Return the (x, y) coordinate for the center point of the cell that contains the specified text.  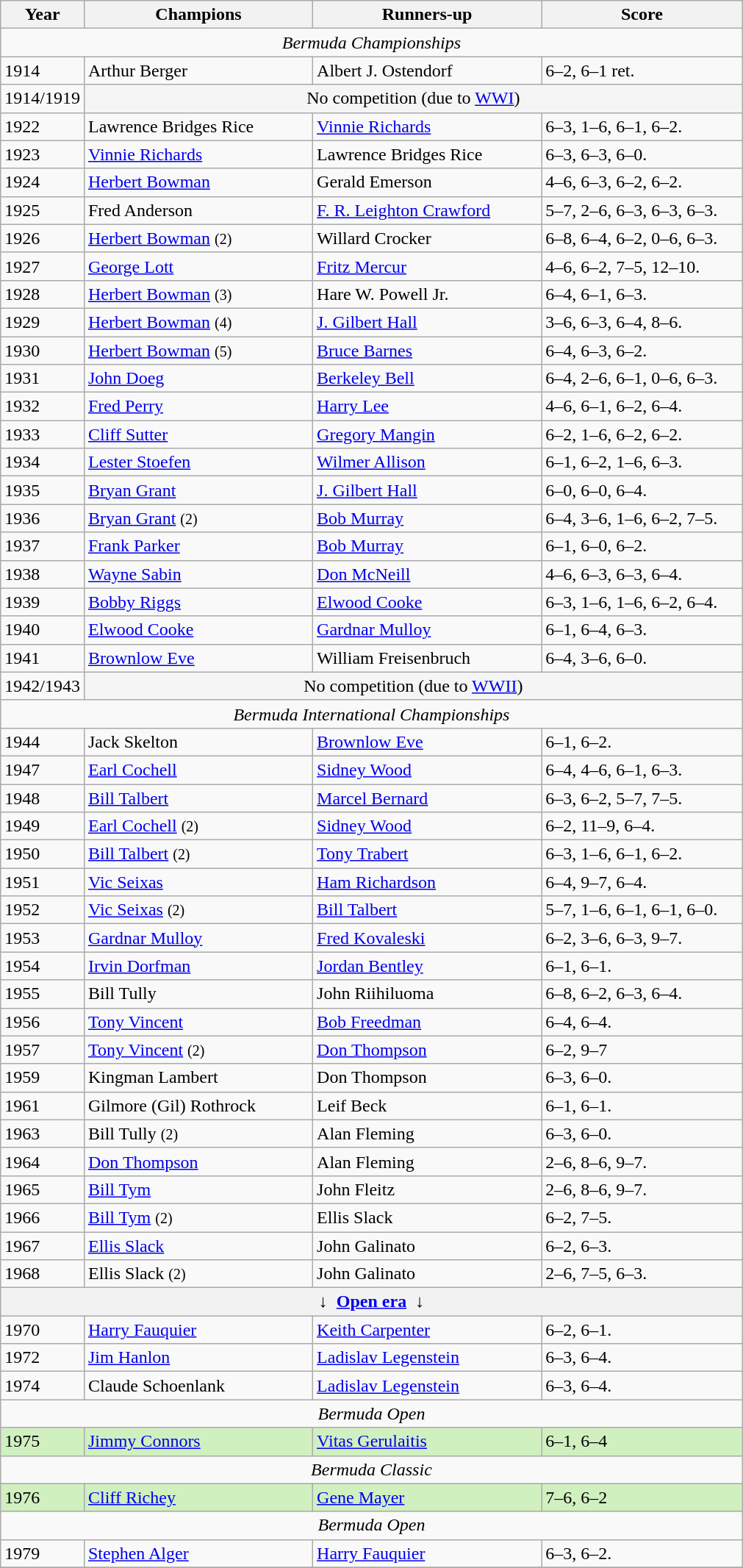
Ellis Slack (2) (198, 1274)
4–6, 6–1, 6–2, 6–4. (642, 407)
6–0, 6–0, 6–4. (642, 490)
6–4, 3–6, 1–6, 6–2, 7–5. (642, 518)
4–6, 6–2, 7–5, 12–10. (642, 266)
6–4, 6–3, 6–2. (642, 351)
Tony Vincent (198, 1022)
6–1, 6–4, 6–3. (642, 630)
Vitas Gerulaitis (428, 1442)
Bermuda Championships (372, 43)
Bill Tully (198, 994)
6–2, 9–7 (642, 1050)
4–6, 6–3, 6–2, 6–2. (642, 182)
Bob Freedman (428, 1022)
1925 (43, 210)
Bryan Grant (198, 490)
1930 (43, 351)
2–6, 7–5, 6–3. (642, 1274)
1928 (43, 294)
6–2, 3–6, 6–3, 9–7. (642, 938)
1924 (43, 182)
1935 (43, 490)
Gerald Emerson (428, 182)
1938 (43, 574)
1931 (43, 379)
6–2, 1–6, 6–2, 6–2. (642, 434)
Cliff Richey (198, 1497)
6–2, 6–3. (642, 1246)
1954 (43, 966)
Bill Tym (2) (198, 1217)
Albert J. Ostendorf (428, 71)
6–2, 7–5. (642, 1217)
1975 (43, 1442)
1950 (43, 854)
6–4, 2–6, 6–1, 0–6, 6–3. (642, 379)
1976 (43, 1497)
6–4, 4–6, 6–1, 6–3. (642, 770)
Tony Vincent (2) (198, 1050)
Arthur Berger (198, 71)
1929 (43, 322)
Herbert Bowman (3) (198, 294)
1934 (43, 462)
6–8, 6–2, 6–3, 6–4. (642, 994)
1959 (43, 1078)
No competition (due to WWI) (413, 99)
Bill Talbert (2) (198, 854)
6–4, 6–1, 6–3. (642, 294)
1914/1919 (43, 99)
Score (642, 15)
1941 (43, 658)
Fred Anderson (198, 210)
6–3, 6–2, 5–7, 7–5. (642, 798)
Bill Tym (198, 1189)
F. R. Leighton Crawford (428, 210)
1939 (43, 602)
Wayne Sabin (198, 574)
1922 (43, 126)
Earl Cochell (198, 770)
Willard Crocker (428, 238)
6–2, 6–1 ret. (642, 71)
Kingman Lambert (198, 1078)
1937 (43, 546)
Irvin Dorfman (198, 966)
1949 (43, 826)
Bill Tully (2) (198, 1134)
6–1, 6–0, 6–2. (642, 546)
1968 (43, 1274)
6–4, 6–4. (642, 1022)
Ham Richardson (428, 882)
Herbert Bowman (5) (198, 351)
1914 (43, 71)
Gilmore (Gil) Rothrock (198, 1106)
Bobby Riggs (198, 602)
1970 (43, 1330)
1940 (43, 630)
No competition (due to WWII) (413, 686)
1963 (43, 1134)
1927 (43, 266)
1972 (43, 1358)
Jimmy Connors (198, 1442)
1944 (43, 742)
6–8, 6–4, 6–2, 0–6, 6–3. (642, 238)
6–1, 6–2. (642, 742)
Jordan Bentley (428, 966)
1936 (43, 518)
Wilmer Allison (428, 462)
Frank Parker (198, 546)
3–6, 6–3, 6–4, 8–6. (642, 322)
1957 (43, 1050)
7–6, 6–2 (642, 1497)
↓ Open era ↓ (372, 1302)
Bruce Barnes (428, 351)
Champions (198, 15)
1933 (43, 434)
Year (43, 15)
6–3, 6–3, 6–0. (642, 154)
1961 (43, 1106)
1955 (43, 994)
John Riihiluoma (428, 994)
Fritz Mercur (428, 266)
Leif Beck (428, 1106)
Lester Stoefen (198, 462)
Fred Kovaleski (428, 938)
Bermuda Classic (372, 1469)
Runners-up (428, 15)
1953 (43, 938)
Gregory Mangin (428, 434)
William Freisenbruch (428, 658)
6–4, 9–7, 6–4. (642, 882)
1951 (43, 882)
1948 (43, 798)
5–7, 2–6, 6–3, 6–3, 6–3. (642, 210)
6–3, 1–6, 1–6, 6–2, 6–4. (642, 602)
1965 (43, 1189)
Vic Seixas (198, 882)
Earl Cochell (2) (198, 826)
6–1, 6–4 (642, 1442)
Berkeley Bell (428, 379)
6–4, 3–6, 6–0. (642, 658)
Harry Lee (428, 407)
1932 (43, 407)
6–2, 11–9, 6–4. (642, 826)
John Doeg (198, 379)
Stephen Alger (198, 1553)
1966 (43, 1217)
6–1, 6–2, 1–6, 6–3. (642, 462)
Gene Mayer (428, 1497)
1974 (43, 1386)
1926 (43, 238)
1979 (43, 1553)
Bermuda International Championships (372, 714)
Bryan Grant (2) (198, 518)
Herbert Bowman (198, 182)
6–3, 6–2. (642, 1553)
1964 (43, 1161)
1947 (43, 770)
Herbert Bowman (4) (198, 322)
Marcel Bernard (428, 798)
5–7, 1–6, 6–1, 6–1, 6–0. (642, 910)
1923 (43, 154)
Keith Carpenter (428, 1330)
4–6, 6–3, 6–3, 6–4. (642, 574)
George Lott (198, 266)
1967 (43, 1246)
Herbert Bowman (2) (198, 238)
Cliff Sutter (198, 434)
Fred Perry (198, 407)
Hare W. Powell Jr. (428, 294)
Jim Hanlon (198, 1358)
Don McNeill (428, 574)
6–2, 6–1. (642, 1330)
John Fleitz (428, 1189)
Jack Skelton (198, 742)
Claude Schoenlank (198, 1386)
1952 (43, 910)
Tony Trabert (428, 854)
Vic Seixas (2) (198, 910)
1956 (43, 1022)
1942/1943 (43, 686)
